Return the (x, y) coordinate for the center point of the cell that contains the specified text.  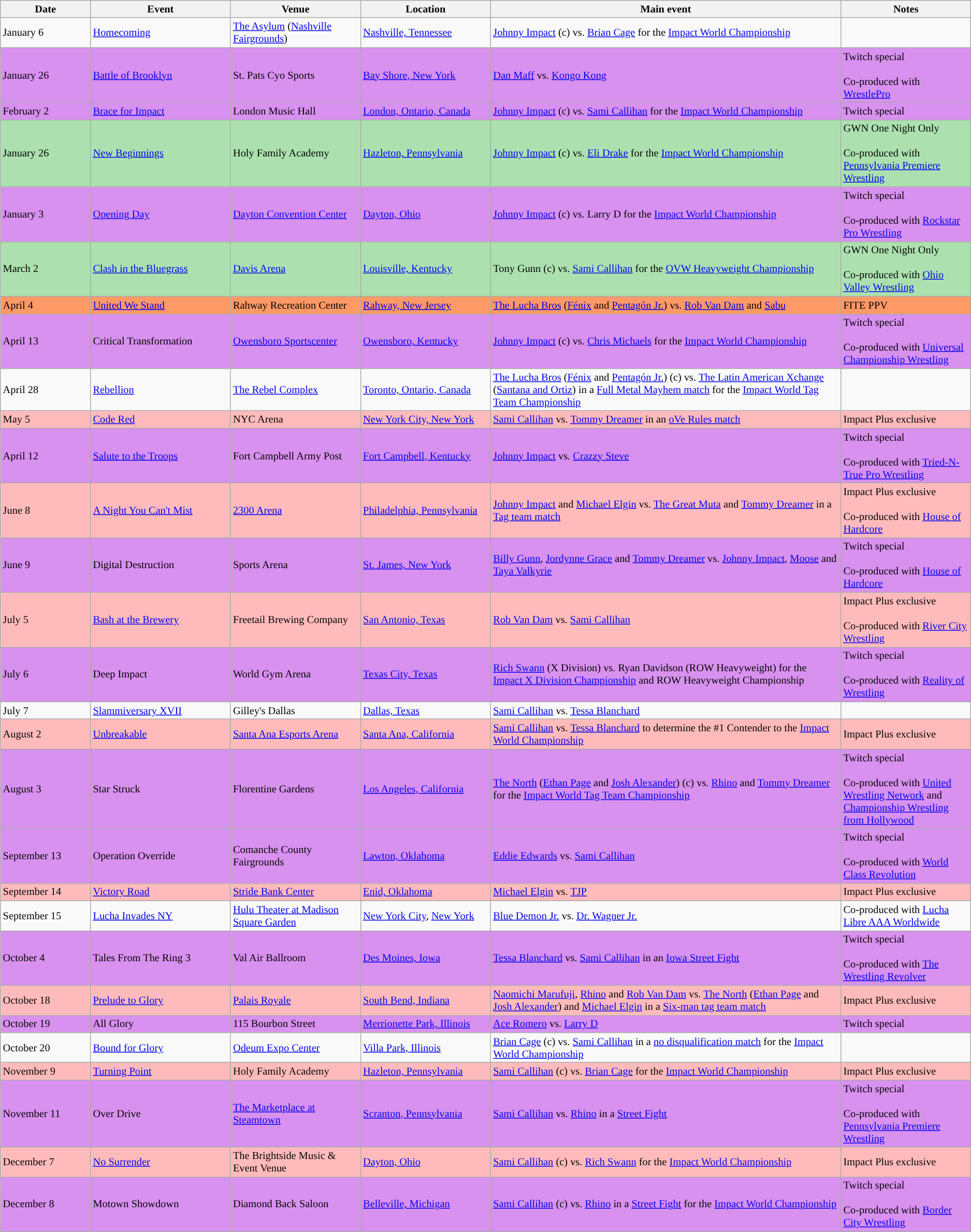
Eddie Edwards vs. Sami Callihan (665, 856)
September 15 (46, 916)
Philadelphia, Pennsylvania (426, 510)
San Antonio, Texas (426, 620)
Rob Van Dam vs. Sami Callihan (665, 620)
Belleville, Michigan (426, 1204)
July 7 (46, 711)
Rahway, New Jersey (426, 305)
Bound for Glory (161, 1048)
115 Bourbon Street (295, 1024)
February 2 (46, 111)
The Rebel Complex (295, 389)
Tales From The Ring 3 (161, 958)
South Bend, Indiana (426, 1000)
July 6 (46, 674)
The North (Ethan Page and Josh Alexander) (c) vs. Rhino and Tommy Dreamer for the Impact World Tag Team Championship (665, 789)
Merrionette Park, Illinois (426, 1024)
Code Red (161, 419)
June 8 (46, 510)
Des Moines, Iowa (426, 958)
The Marketplace at Steamtown (295, 1113)
Homecoming (161, 33)
Date (46, 9)
September 13 (46, 856)
The Brightside Music & Event Venue (295, 1162)
Star Struck (161, 789)
United We Stand (161, 305)
Santa Ana, California (426, 734)
Toronto, Ontario, Canada (426, 389)
Opening Day (161, 214)
August 2 (46, 734)
Twitch specialCo-produced with House of Hardcore (906, 565)
Gilley's Dallas (295, 711)
World Gym Arena (295, 674)
Operation Override (161, 856)
September 14 (46, 892)
Bay Shore, New York (426, 75)
FITE PPV (906, 305)
Johnny Impact (c) vs. Larry D for the Impact World Championship (665, 214)
Prelude to Glory (161, 1000)
Johnny Impact vs. Crazzy Steve (665, 456)
Unbreakable (161, 734)
Louisville, Kentucky (426, 269)
Deep Impact (161, 674)
December 7 (46, 1162)
Johnny Impact and Michael Elgin vs. The Great Muta and Tommy Dreamer in a Tag team match (665, 510)
Main event (665, 9)
Brace for Impact (161, 111)
Twitch specialCo-produced with Rockstar Pro Wrestling (906, 214)
Dayton Convention Center (295, 214)
London Music Hall (295, 111)
April 4 (46, 305)
Brian Cage (c) vs. Sami Callihan in a no disqualification match for the Impact World Championship (665, 1048)
Battle of Brooklyn (161, 75)
Slammiversary XVII (161, 711)
Texas City, Texas (426, 674)
October 18 (46, 1000)
Owensboro Sportscenter (295, 341)
July 5 (46, 620)
Sami Callihan vs. Rhino in a Street Fight (665, 1113)
October 19 (46, 1024)
October 4 (46, 958)
Johnny Impact (c) vs. Brian Cage for the Impact World Championship (665, 33)
London, Ontario, Canada (426, 111)
Bash at the Brewery (161, 620)
Twitch specialCo-produced with Reality of Wrestling (906, 674)
The Asylum (Nashville Fairgrounds) (295, 33)
August 3 (46, 789)
March 2 (46, 269)
Venue (295, 9)
November 9 (46, 1071)
Blue Demon Jr. vs. Dr. Wagner Jr. (665, 916)
Stride Bank Center (295, 892)
November 11 (46, 1113)
Motown Showdown (161, 1204)
Fort Campbell Army Post (295, 456)
Naomichi Marufuji, Rhino and Rob Van Dam vs. The North (Ethan Page and Josh Alexander) and Michael Elgin in a Six-man tag team match (665, 1000)
Victory Road (161, 892)
Palais Royale (295, 1000)
April 28 (46, 389)
Davis Arena (295, 269)
Impact Plus exclusiveCo-produced with River City Wrestling (906, 620)
Twitch specialCo-produced with United Wrestling Network and Championship Wrestling from Hollywood (906, 789)
New Beginnings (161, 153)
Twitch specialCo-produced with The Wrestling Revolver (906, 958)
Rich Swann (X Division) vs. Ryan Davidson (ROW Heavyweight) for the Impact X Division Championship and ROW Heavyweight Championship (665, 674)
Salute to the Troops (161, 456)
GWN One Night OnlyCo-produced with Ohio Valley Wrestling (906, 269)
St. James, New York (426, 565)
Florentine Gardens (295, 789)
Nashville, Tennessee (426, 33)
Co-produced with Lucha Libre AAA Worldwide (906, 916)
Owensboro, Kentucky (426, 341)
April 13 (46, 341)
Sami Callihan (c) vs. Rich Swann for the Impact World Championship (665, 1162)
2300 Arena (295, 510)
January 6 (46, 33)
All Glory (161, 1024)
Notes (906, 9)
Johnny Impact (c) vs. Sami Callihan for the Impact World Championship (665, 111)
A Night You Can't Mist (161, 510)
Johnny Impact (c) vs. Eli Drake for the Impact World Championship (665, 153)
Odeum Expo Center (295, 1048)
Scranton, Pennsylvania (426, 1113)
Diamond Back Saloon (295, 1204)
Sami Callihan vs. Tessa Blanchard to determine the #1 Contender to the Impact World Championship (665, 734)
Michael Elgin vs. TJP (665, 892)
St. Pats Cyo Sports (295, 75)
Sami Callihan vs. Tessa Blanchard (665, 711)
Villa Park, Illinois (426, 1048)
January 3 (46, 214)
Johnny Impact (c) vs. Chris Michaels for the Impact World Championship (665, 341)
Location (426, 9)
Ace Romero vs. Larry D (665, 1024)
Val Air Ballroom (295, 958)
Dallas, Texas (426, 711)
NYC Arena (295, 419)
Los Angeles, California (426, 789)
Billy Gunn, Jordynne Grace and Tommy Dreamer vs. Johnny Impact, Moose and Taya Valkyrie (665, 565)
Sports Arena (295, 565)
Rahway Recreation Center (295, 305)
June 9 (46, 565)
Fort Campbell, Kentucky (426, 456)
December 8 (46, 1204)
Sami Callihan vs. Tommy Dreamer in an oVe Rules match (665, 419)
Lawton, Oklahoma (426, 856)
Over Drive (161, 1113)
Tessa Blanchard vs. Sami Callihan in an Iowa Street Fight (665, 958)
May 5 (46, 419)
Rebellion (161, 389)
Turning Point (161, 1071)
Sami Callihan (c) vs. Brian Cage for the Impact World Championship (665, 1071)
GWN One Night OnlyCo-produced with Pennsylvania Premiere Wrestling (906, 153)
October 20 (46, 1048)
Twitch specialCo-produced with Universal Championship Wrestling (906, 341)
Comanche County Fairgrounds (295, 856)
Event (161, 9)
Enid, Oklahoma (426, 892)
Lucha Invades NY (161, 916)
Tony Gunn (c) vs. Sami Callihan for the OVW Heavyweight Championship (665, 269)
April 12 (46, 456)
Hulu Theater at Madison Square Garden (295, 916)
No Surrender (161, 1162)
Dan Maff vs. Kongo Kong (665, 75)
Digital Destruction (161, 565)
Santa Ana Esports Arena (295, 734)
Freetail Brewing Company (295, 620)
Twitch specialCo-produced with World Class Revolution (906, 856)
Twitch specialCo-produced with Tried-N-True Pro Wrestling (906, 456)
The Lucha Bros (Fénix and Pentagón Jr.) vs. Rob Van Dam and Sabu (665, 305)
Impact Plus exclusiveCo-produced with House of Hardcore (906, 510)
Twitch specialCo-produced with Border City Wrestling (906, 1204)
Sami Callihan (c) vs. Rhino in a Street Fight for the Impact World Championship (665, 1204)
Twitch specialCo-produced with WrestlePro (906, 75)
Critical Transformation (161, 341)
Twitch specialCo-produced with Pennsylvania Premiere Wrestling (906, 1113)
Clash in the Bluegrass (161, 269)
